Output the [X, Y] coordinate of the center of the cell containing the given text.  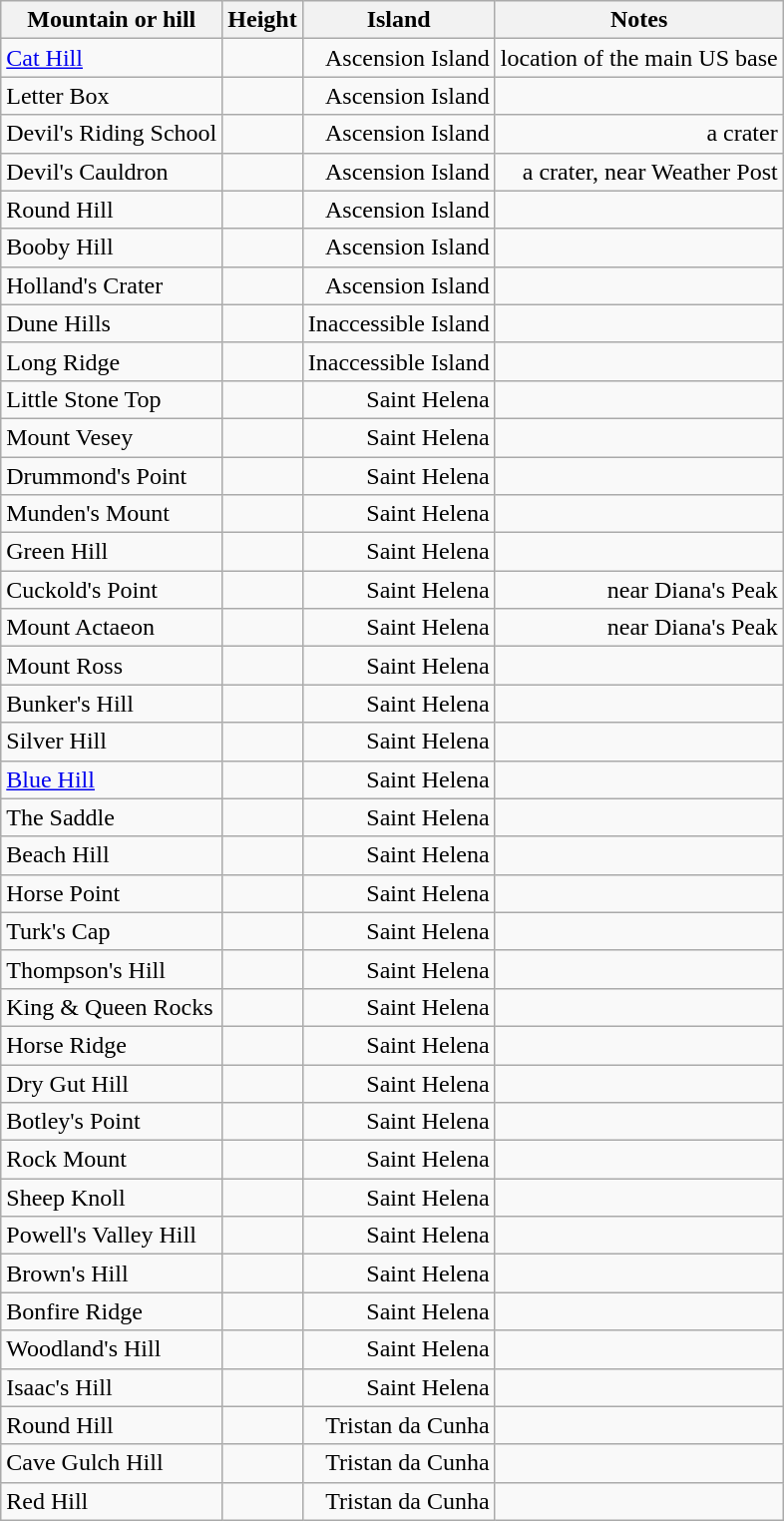
a crater [638, 134]
Mountain or hill [112, 20]
location of the main US base [638, 58]
Mount Actaeon [112, 628]
a crater, near Weather Post [638, 172]
Botley's Point [112, 1122]
Cuckold's Point [112, 590]
Bonfire Ridge [112, 1311]
Dune Hills [112, 323]
Drummond's Point [112, 476]
Horse Point [112, 893]
Turk's Cap [112, 931]
Munden's Mount [112, 514]
Cave Gulch Hill [112, 1463]
Blue Hill [112, 779]
King & Queen Rocks [112, 1007]
Red Hill [112, 1501]
Little Stone Top [112, 399]
Bunker's Hill [112, 704]
Cat Hill [112, 58]
Green Hill [112, 552]
The Saddle [112, 817]
Mount Ross [112, 666]
Notes [638, 20]
Woodland's Hill [112, 1349]
Powell's Valley Hill [112, 1236]
Island [399, 20]
Silver Hill [112, 742]
Dry Gut Hill [112, 1083]
Sheep Knoll [112, 1198]
Devil's Riding School [112, 134]
Thompson's Hill [112, 969]
Holland's Crater [112, 285]
Height [262, 20]
Beach Hill [112, 855]
Booby Hill [112, 248]
Devil's Cauldron [112, 172]
Rock Mount [112, 1160]
Mount Vesey [112, 437]
Isaac's Hill [112, 1387]
Horse Ridge [112, 1045]
Long Ridge [112, 361]
Brown's Hill [112, 1273]
Letter Box [112, 96]
